Identify which cell holds the provided text, then report its [x, y] central coordinate. 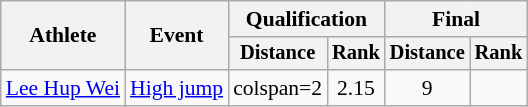
colspan=2 [278, 88]
9 [428, 88]
2.15 [356, 88]
Lee Hup Wei [63, 88]
High jump [176, 88]
Event [176, 36]
Qualification [306, 19]
Athlete [63, 36]
Final [456, 19]
